Find where the given text appears and provide that cell's center as (x, y) coordinate. 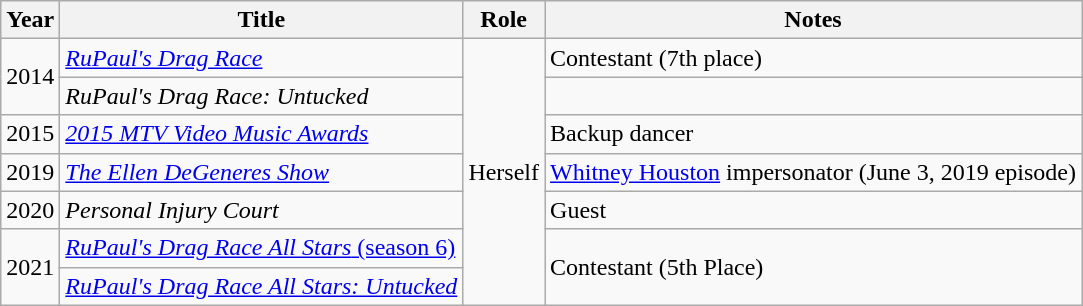
RuPaul's Drag Race: Untucked (262, 96)
2021 (30, 267)
Personal Injury Court (262, 210)
RuPaul's Drag Race All Stars: Untucked (262, 286)
RuPaul's Drag Race All Stars (season 6) (262, 248)
2020 (30, 210)
Whitney Houston impersonator (June 3, 2019 episode) (814, 172)
2015 MTV Video Music Awards (262, 134)
2014 (30, 77)
2015 (30, 134)
Notes (814, 20)
Role (504, 20)
Year (30, 20)
Backup dancer (814, 134)
The Ellen DeGeneres Show (262, 172)
2019 (30, 172)
Title (262, 20)
Contestant (7th place) (814, 58)
Herself (504, 172)
RuPaul's Drag Race (262, 58)
Guest (814, 210)
Contestant (5th Place) (814, 267)
